Scan for the cell matching the given text and deliver its (X, Y) coordinate at center. 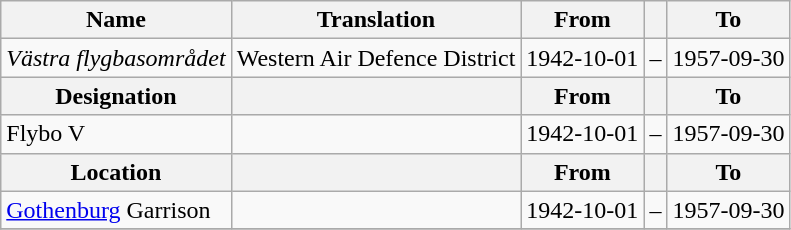
Location (116, 172)
Gothenburg Garrison (116, 210)
Designation (116, 96)
Western Air Defence District (376, 58)
Name (116, 20)
Translation (376, 20)
Västra flygbasområdet (116, 58)
Flybo V (116, 134)
